Find where the given text appears and provide that cell's center as [X, Y] coordinate. 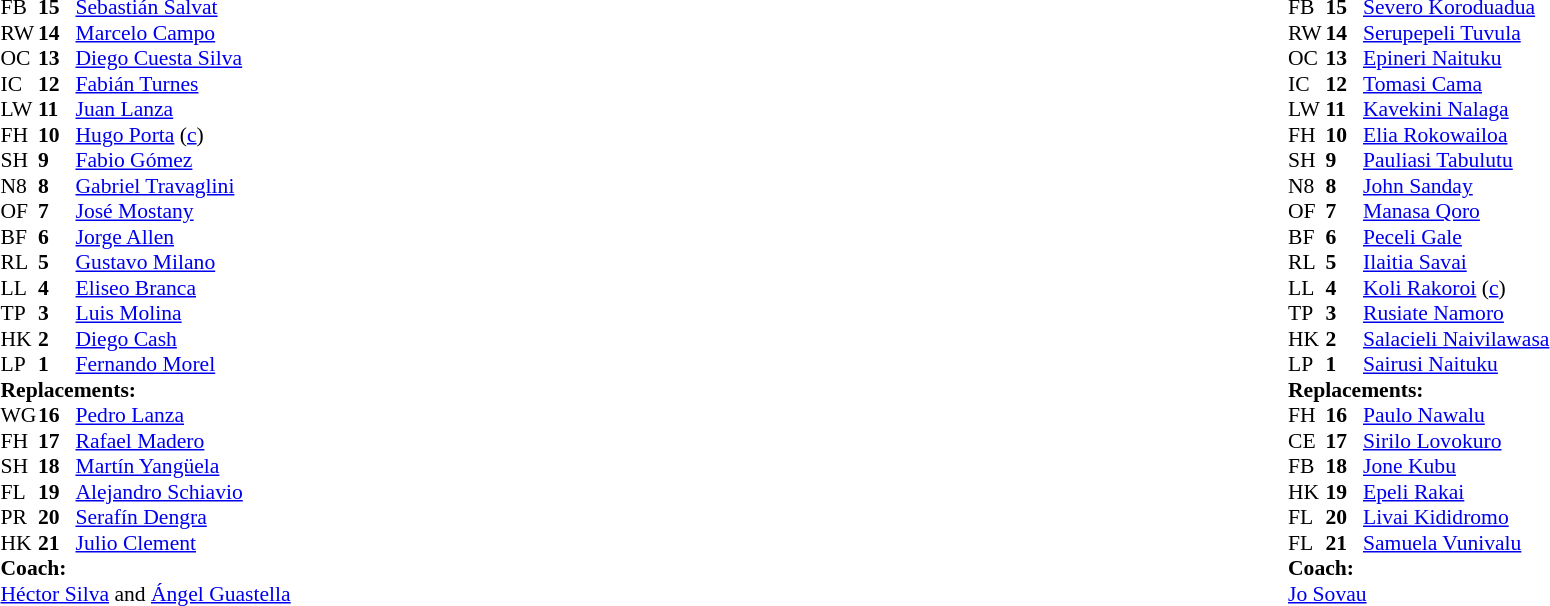
Tomasi Cama [1456, 84]
Eliseo Branca [184, 288]
Samuela Vunivalu [1456, 543]
Manasa Qoro [1456, 211]
Sirilo Lovokuro [1456, 441]
Kavekini Nalaga [1456, 109]
Fabio Gómez [184, 161]
Pedro Lanza [184, 415]
PR [19, 517]
John Sanday [1456, 186]
Sairusi Naituku [1456, 365]
Serafín Dengra [184, 517]
Rusiate Namoro [1456, 313]
Rafael Madero [184, 441]
Fernando Morel [184, 365]
Julio Clement [184, 543]
Martín Yangüela [184, 467]
Gabriel Travaglini [184, 186]
Gustavo Milano [184, 263]
Fabián Turnes [184, 84]
Elia Rokowailoa [1456, 135]
Salacieli Naivilawasa [1456, 339]
Marcelo Campo [184, 33]
Luis Molina [184, 313]
Serupepeli Tuvula [1456, 33]
Juan Lanza [184, 109]
Jone Kubu [1456, 467]
WG [19, 415]
Ilaitia Savai [1456, 263]
Diego Cuesta Silva [184, 59]
Epeli Rakai [1456, 492]
FB [1307, 467]
Jorge Allen [184, 237]
Diego Cash [184, 339]
Alejandro Schiavio [184, 492]
Pauliasi Tabulutu [1456, 161]
CE [1307, 441]
Livai Kididromo [1456, 517]
Epineri Naituku [1456, 59]
Hugo Porta (c) [184, 135]
Paulo Nawalu [1456, 415]
Peceli Gale [1456, 237]
Koli Rakoroi (c) [1456, 288]
José Mostany [184, 211]
